From the cell containing the given text, extract its center point as [X, Y] coordinate. 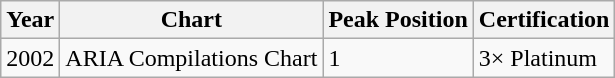
2002 [30, 58]
Year [30, 20]
Chart [192, 20]
Certification [544, 20]
3× Platinum [544, 58]
Peak Position [398, 20]
ARIA Compilations Chart [192, 58]
1 [398, 58]
